Capture the cell that displays the provided text and extract its (x, y) central coordinate. 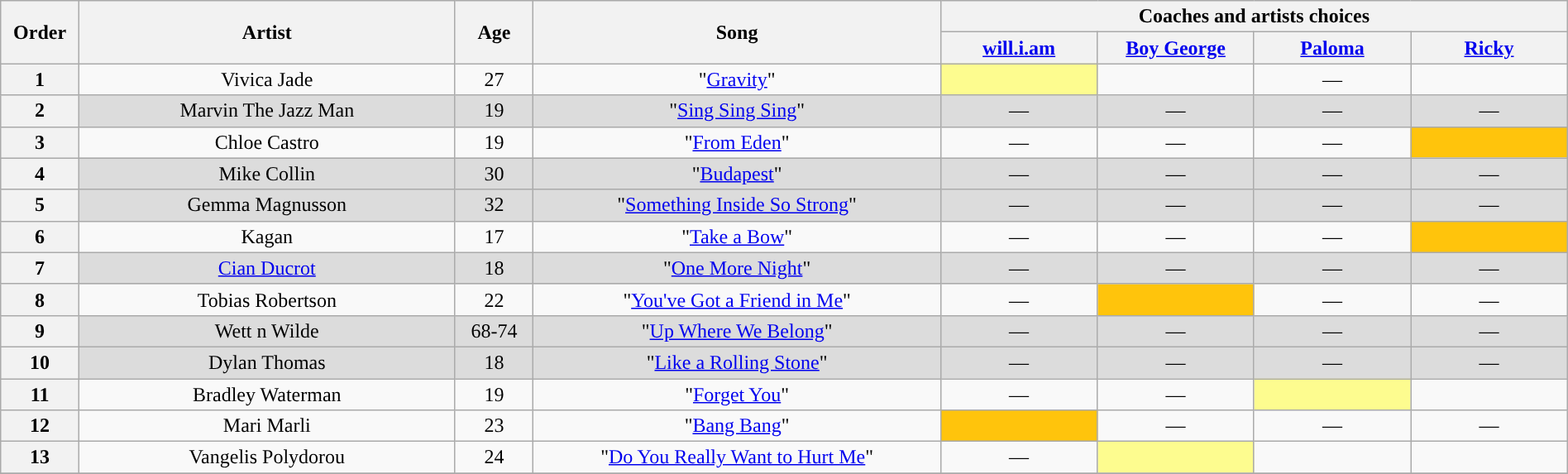
22 (495, 299)
6 (40, 237)
1 (40, 79)
5 (40, 205)
Bradley Waterman (266, 395)
Paloma (1331, 48)
"One More Night" (738, 268)
11 (40, 395)
Kagan (266, 237)
Ricky (1489, 48)
"Forget You" (738, 395)
8 (40, 299)
Wett n Wilde (266, 331)
9 (40, 331)
Artist (266, 32)
24 (495, 457)
Mari Marli (266, 426)
2 (40, 111)
Boy George (1176, 48)
Gemma Magnusson (266, 205)
Mike Collin (266, 174)
Tobias Robertson (266, 299)
will.i.am (1019, 48)
4 (40, 174)
Vivica Jade (266, 79)
Song (738, 32)
"Budapest" (738, 174)
Dylan Thomas (266, 362)
"Bang Bang" (738, 426)
23 (495, 426)
7 (40, 268)
Marvin The Jazz Man (266, 111)
27 (495, 79)
Cian Ducrot (266, 268)
"Like a Rolling Stone" (738, 362)
3 (40, 142)
Vangelis Polydorou (266, 457)
"Take a Bow" (738, 237)
Age (495, 32)
12 (40, 426)
Chloe Castro (266, 142)
Coaches and artists choices (1254, 17)
13 (40, 457)
17 (495, 237)
"Sing Sing Sing" (738, 111)
"You've Got a Friend in Me" (738, 299)
"From Eden" (738, 142)
Order (40, 32)
"Do You Really Want to Hurt Me" (738, 457)
"Up Where We Belong" (738, 331)
68-74 (495, 331)
"Something Inside So Strong" (738, 205)
32 (495, 205)
"Gravity" (738, 79)
30 (495, 174)
10 (40, 362)
